Output the (X, Y) coordinate of the center of the cell containing the given text.  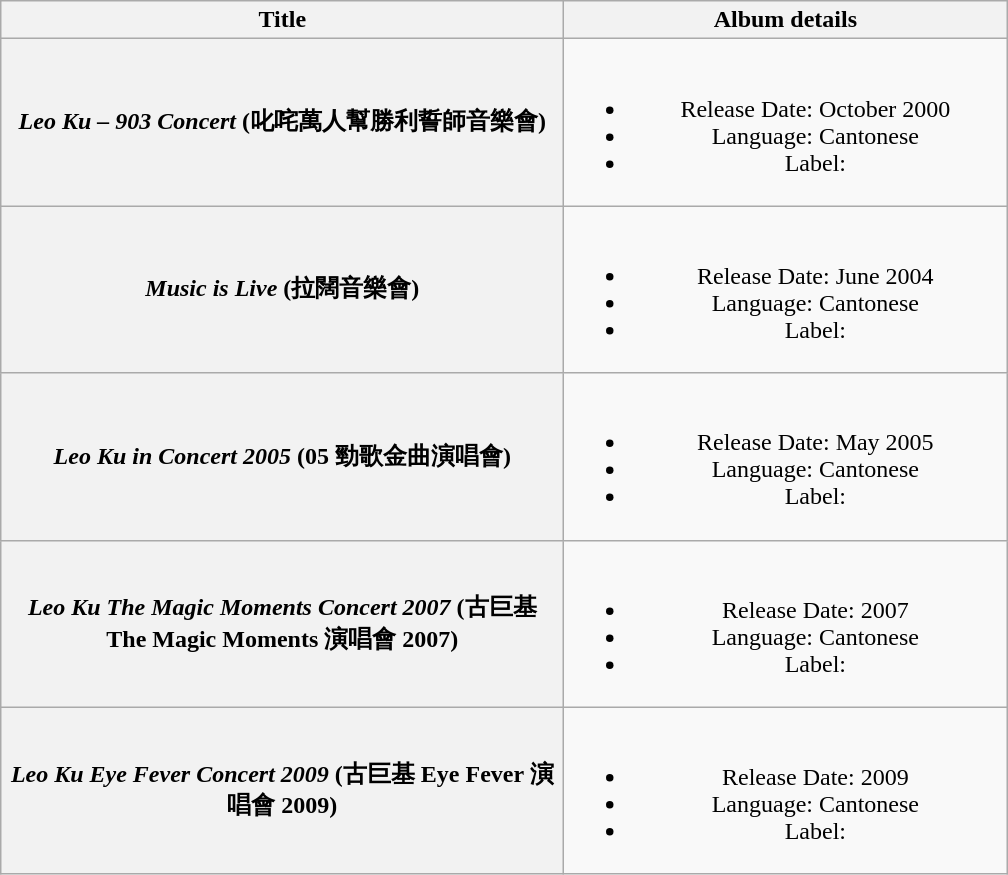
Leo Ku Eye Fever Concert 2009 (古巨基 Eye Fever 演唱會 2009) (282, 790)
Release Date: 2007Language: CantoneseLabel: (786, 624)
Release Date: May 2005Language: CantoneseLabel: (786, 456)
Leo Ku in Concert 2005 (05 勁歌金曲演唱會) (282, 456)
Album details (786, 20)
Music is Live (拉闊音樂會) (282, 290)
Release Date: 2009Language: CantoneseLabel: (786, 790)
Release Date: June 2004Language: CantoneseLabel: (786, 290)
Leo Ku – 903 Concert (叱咤萬人幫勝利誓師音樂會) (282, 122)
Title (282, 20)
Release Date: October 2000Language: CantoneseLabel: (786, 122)
Leo Ku The Magic Moments Concert 2007 (古巨基 The Magic Moments 演唱會 2007) (282, 624)
